Capture the cell that displays the provided text and extract its [x, y] central coordinate. 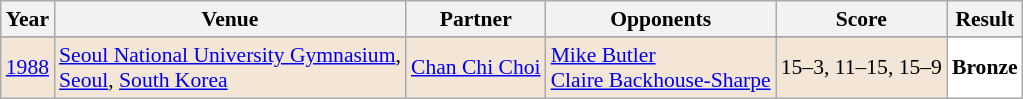
Result [985, 19]
15–3, 11–15, 15–9 [862, 68]
Mike Butler Claire Backhouse-Sharpe [661, 68]
Year [28, 19]
Score [862, 19]
Partner [476, 19]
Venue [230, 19]
Chan Chi Choi [476, 68]
Seoul National University Gymnasium,Seoul, South Korea [230, 68]
1988 [28, 68]
Opponents [661, 19]
Bronze [985, 68]
